Find where the given text appears and provide that cell's center as [x, y] coordinate. 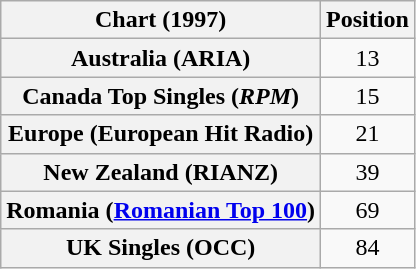
Canada Top Singles (RPM) [161, 96]
21 [368, 134]
Position [368, 20]
39 [368, 172]
Romania (Romanian Top 100) [161, 210]
Australia (ARIA) [161, 58]
Europe (European Hit Radio) [161, 134]
13 [368, 58]
15 [368, 96]
84 [368, 248]
Chart (1997) [161, 20]
New Zealand (RIANZ) [161, 172]
69 [368, 210]
UK Singles (OCC) [161, 248]
